Extract the (X, Y) coordinate from the center of the cell holding the provided text.  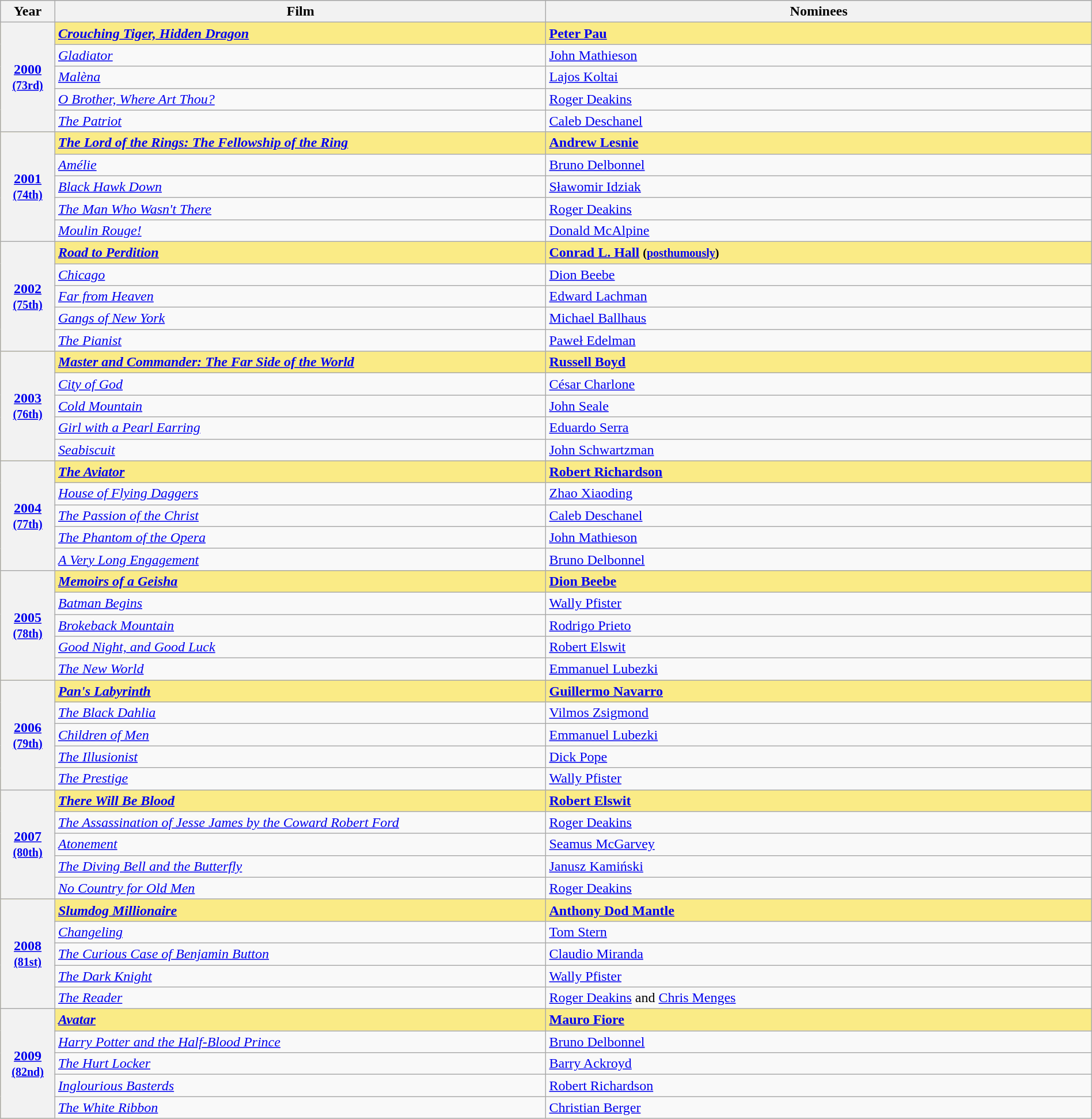
The Curious Case of Benjamin Button (301, 954)
The Black Dahlia (301, 713)
Changeling (301, 932)
Slumdog Millionaire (301, 910)
The Pianist (301, 340)
Rodrigo Prieto (819, 625)
Conrad L. Hall (posthumously) (819, 252)
Gladiator (301, 55)
Andrew Lesnie (819, 143)
Atonement (301, 844)
Janusz Kamiński (819, 866)
Malèna (301, 77)
Memoirs of a Geisha (301, 581)
Claudio Miranda (819, 954)
House of Flying Daggers (301, 494)
The Illusionist (301, 757)
Roger Deakins and Chris Menges (819, 998)
The Hurt Locker (301, 1064)
Cold Mountain (301, 406)
City of God (301, 384)
Guillermo Navarro (819, 691)
The Phantom of the Opera (301, 537)
Christian Berger (819, 1107)
The Patriot (301, 121)
John Schwartzman (819, 450)
The Reader (301, 998)
Sławomir Idziak (819, 187)
Barry Ackroyd (819, 1064)
Eduardo Serra (819, 428)
Pan's Labyrinth (301, 691)
Paweł Edelman (819, 340)
Far from Heaven (301, 297)
2001(74th) (28, 187)
O Brother, Where Art Thou? (301, 99)
2009(82nd) (28, 1064)
2008(81st) (28, 954)
Black Hawk Down (301, 187)
Crouching Tiger, Hidden Dragon (301, 33)
Moulin Rouge! (301, 230)
Anthony Dod Mantle (819, 910)
The Lord of the Rings: The Fellowship of the Ring (301, 143)
2004(77th) (28, 515)
2007(80th) (28, 844)
Seabiscuit (301, 450)
Seamus McGarvey (819, 844)
Film (301, 12)
Avatar (301, 1020)
2005(78th) (28, 625)
The Dark Knight (301, 976)
Inglourious Basterds (301, 1086)
The Passion of the Christ (301, 515)
Nominees (819, 12)
Mauro Fiore (819, 1020)
No Country for Old Men (301, 888)
Children of Men (301, 735)
Master and Commander: The Far Side of the World (301, 362)
Brokeback Mountain (301, 625)
A Very Long Engagement (301, 559)
There Will Be Blood (301, 801)
Batman Begins (301, 603)
2002(75th) (28, 296)
2000(73rd) (28, 77)
The Diving Bell and the Butterfly (301, 866)
The Aviator (301, 472)
Lajos Koltai (819, 77)
Gangs of New York (301, 318)
2003(76th) (28, 406)
Year (28, 12)
The White Ribbon (301, 1107)
Vilmos Zsigmond (819, 713)
The Prestige (301, 779)
The Assassination of Jesse James by the Coward Robert Ford (301, 822)
Edward Lachman (819, 297)
Amélie (301, 165)
Michael Ballhaus (819, 318)
Good Night, and Good Luck (301, 647)
Harry Potter and the Half-Blood Prince (301, 1042)
César Charlone (819, 384)
2006(79th) (28, 735)
John Seale (819, 406)
Peter Pau (819, 33)
Dick Pope (819, 757)
Russell Boyd (819, 362)
The New World (301, 669)
Tom Stern (819, 932)
Chicago (301, 275)
Donald McAlpine (819, 230)
Girl with a Pearl Earring (301, 428)
The Man Who Wasn't There (301, 208)
Zhao Xiaoding (819, 494)
Road to Perdition (301, 252)
